Pinpoint the cell where the given text exists, returning its [X, Y] midpoint coordinate. 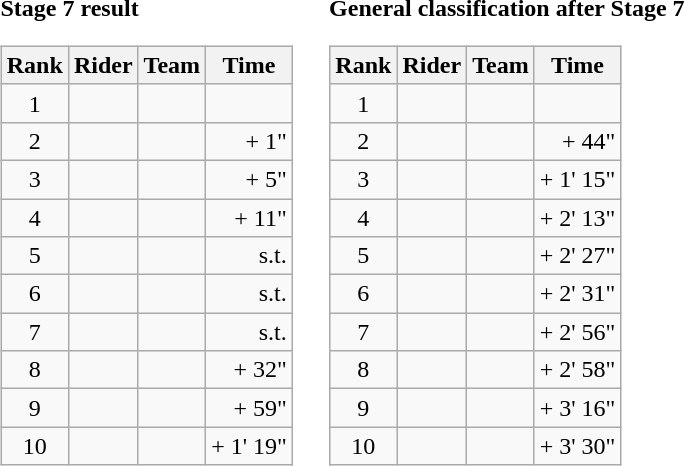
+ 2' 27" [578, 256]
+ 3' 30" [578, 446]
+ 11" [250, 217]
+ 5" [250, 179]
+ 2' 56" [578, 332]
+ 2' 58" [578, 370]
+ 1' 19" [250, 446]
+ 2' 13" [578, 217]
+ 1' 15" [578, 179]
+ 59" [250, 408]
+ 3' 16" [578, 408]
+ 2' 31" [578, 294]
+ 32" [250, 370]
+ 1" [250, 141]
+ 44" [578, 141]
